Output the [x, y] coordinate of the center of the cell containing the given text.  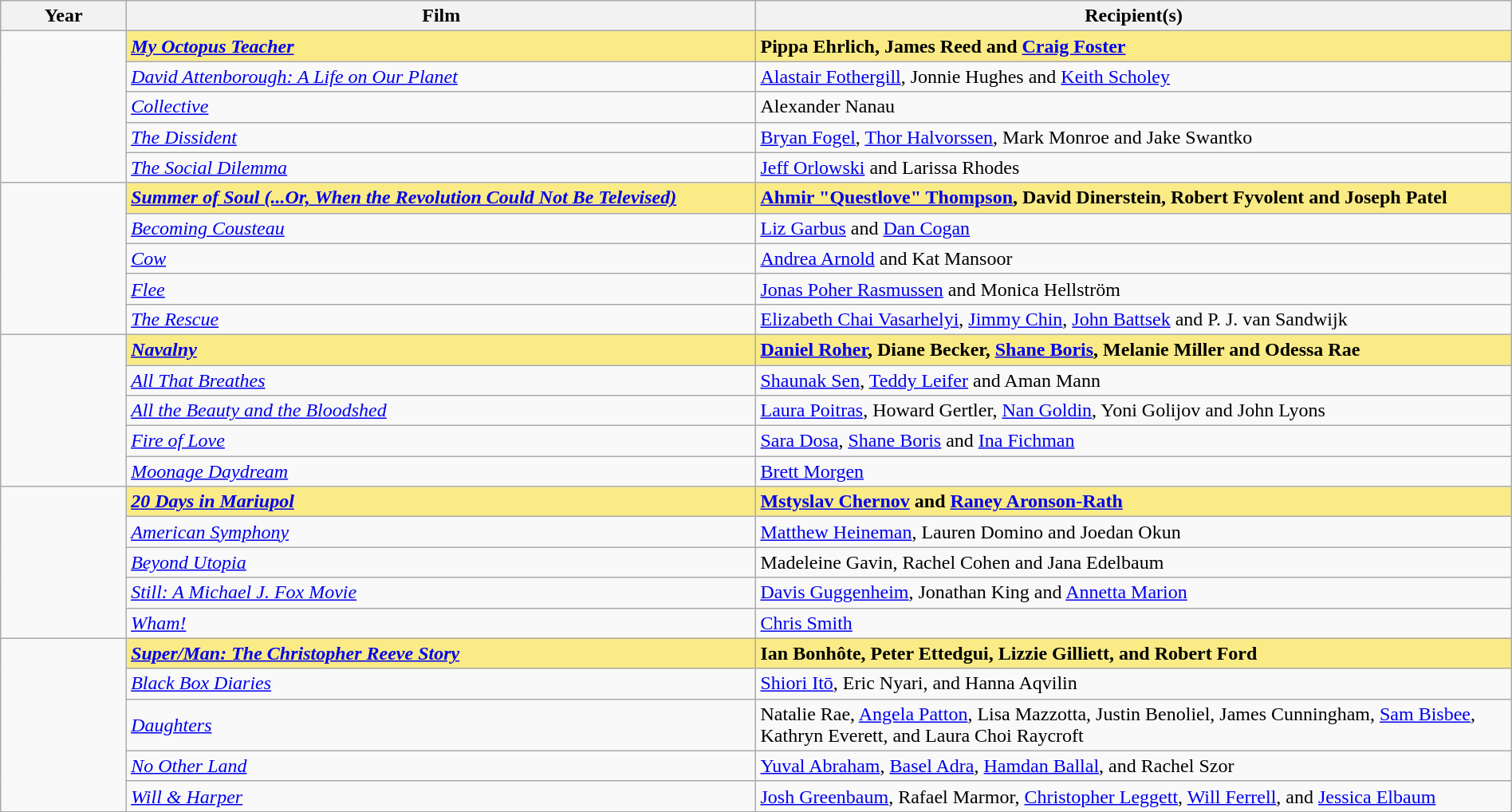
David Attenborough: A Life on Our Planet [442, 77]
Jeff Orlowski and Larissa Rhodes [1134, 168]
Film [442, 16]
Alexander Nanau [1134, 107]
Recipient(s) [1134, 16]
Daniel Roher, Diane Becker, Shane Boris, Melanie Miller and Odessa Rae [1134, 349]
Year [64, 16]
Cow [442, 258]
Becoming Cousteau [442, 228]
The Rescue [442, 319]
Matthew Heineman, Lauren Domino and Joedan Okun [1134, 532]
American Symphony [442, 532]
20 Days in Mariupol [442, 502]
Laura Poitras, Howard Gertler, Nan Goldin, Yoni Golijov and John Lyons [1134, 411]
Mstyslav Chernov and Raney Aronson-Rath [1134, 502]
Chris Smith [1134, 623]
Black Box Diaries [442, 684]
Still: A Michael J. Fox Movie [442, 593]
Jonas Poher Rasmussen and Monica Hellström [1134, 289]
Shiori Itō, Eric Nyari, and Hanna Aqvilin [1134, 684]
Madeleine Gavin, Rachel Cohen and Jana Edelbaum [1134, 562]
Josh Greenbaum, Rafael Marmor, Christopher Leggett, Will Ferrell, and Jessica Elbaum [1134, 796]
The Dissident [442, 137]
No Other Land [442, 766]
Will & Harper [442, 796]
Elizabeth Chai Vasarhelyi, Jimmy Chin, John Battsek and P. J. van Sandwijk [1134, 319]
All That Breathes [442, 380]
Liz Garbus and Dan Cogan [1134, 228]
Bryan Fogel, Thor Halvorssen, Mark Monroe and Jake Swantko [1134, 137]
Shaunak Sen, Teddy Leifer and Aman Mann [1134, 380]
Daughters [442, 724]
Moonage Daydream [442, 471]
Sara Dosa, Shane Boris and Ina Fichman [1134, 441]
Flee [442, 289]
Yuval Abraham, Basel Adra, Hamdan Ballal, and Rachel Szor [1134, 766]
Pippa Ehrlich, James Reed and Craig Foster [1134, 46]
Navalny [442, 349]
Summer of Soul (...Or, When the Revolution Could Not Be Televised) [442, 198]
Collective [442, 107]
The Social Dilemma [442, 168]
Wham! [442, 623]
Brett Morgen [1134, 471]
Beyond Utopia [442, 562]
Davis Guggenheim, Jonathan King and Annetta Marion [1134, 593]
Ahmir "Questlove" Thompson, David Dinerstein, Robert Fyvolent and Joseph Patel [1134, 198]
Alastair Fothergill, Jonnie Hughes and Keith Scholey [1134, 77]
Ian Bonhôte, Peter Ettedgui, Lizzie Gilliett, and Robert Ford [1134, 653]
Andrea Arnold and Kat Mansoor [1134, 258]
My Octopus Teacher [442, 46]
Natalie Rae, Angela Patton, Lisa Mazzotta, Justin Benoliel, James Cunningham, Sam Bisbee, Kathryn Everett, and Laura Choi Raycroft [1134, 724]
All the Beauty and the Bloodshed [442, 411]
Fire of Love [442, 441]
Super/Man: The Christopher Reeve Story [442, 653]
